Identify which cell holds the provided text, then report its (X, Y) central coordinate. 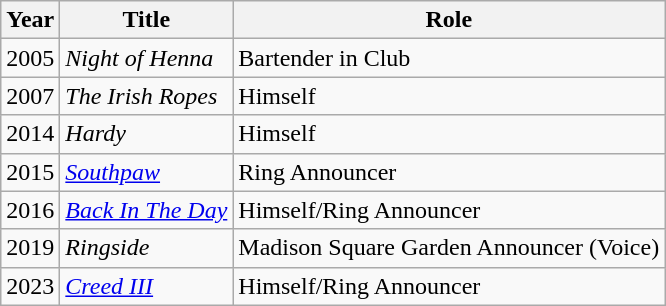
Madison Square Garden Announcer (Voice) (449, 248)
Bartender in Club (449, 58)
Creed III (146, 286)
The Irish Ropes (146, 96)
Back In The Day (146, 210)
2023 (30, 286)
Night of Henna (146, 58)
Southpaw (146, 172)
2014 (30, 134)
Title (146, 20)
Ringside (146, 248)
2016 (30, 210)
Role (449, 20)
Year (30, 20)
2005 (30, 58)
Hardy (146, 134)
2019 (30, 248)
2015 (30, 172)
Ring Announcer (449, 172)
2007 (30, 96)
